Provide the [x, y] coordinate of the cell's center where the given text is located.  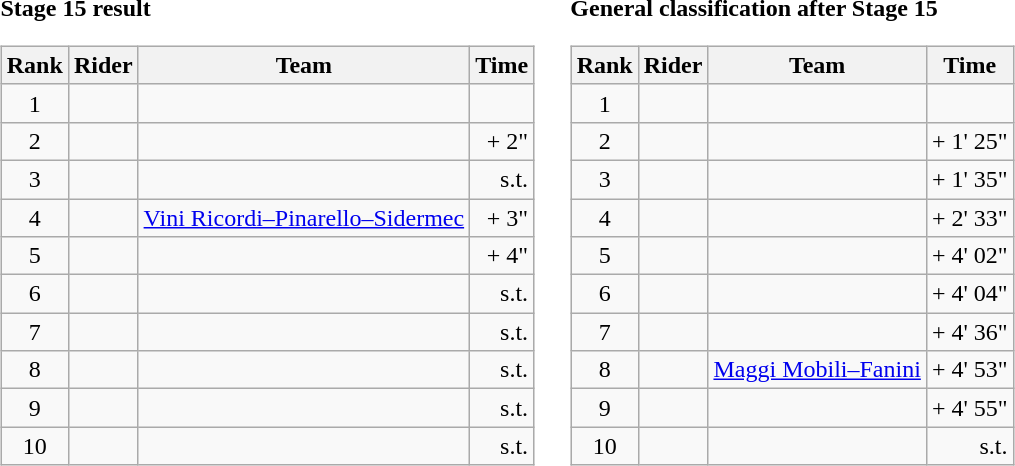
+ 4" [502, 256]
+ 2' 33" [970, 217]
Vini Ricordi–Pinarello–Sidermec [304, 217]
+ 1' 35" [970, 179]
+ 4' 53" [970, 370]
+ 1' 25" [970, 141]
+ 4' 04" [970, 294]
+ 3" [502, 217]
+ 4' 02" [970, 256]
Maggi Mobili–Fanini [817, 370]
+ 4' 36" [970, 332]
+ 4' 55" [970, 408]
+ 2" [502, 141]
